Locate the cell with the specified text and output its [x, y] center coordinate. 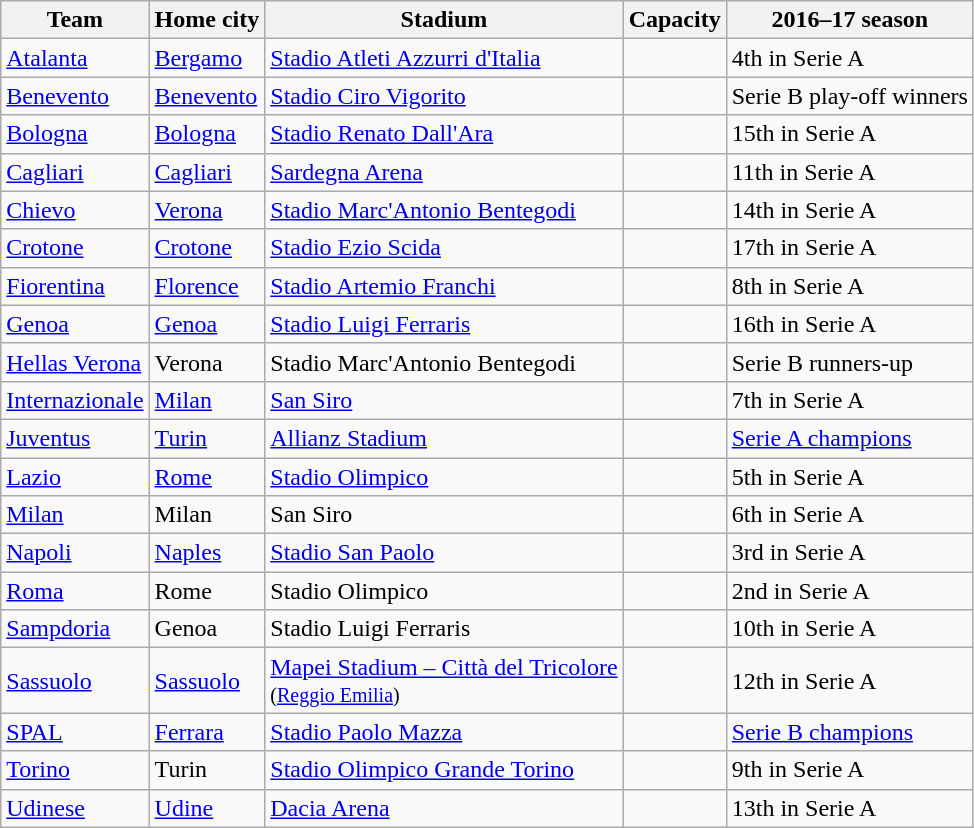
Napoli [75, 553]
Serie B runners-up [850, 362]
Juventus [75, 438]
Bergamo [207, 58]
14th in Serie A [850, 210]
9th in Serie A [850, 770]
Mapei Stadium – Città del Tricolore(Reggio Emilia) [444, 680]
Udine [207, 808]
Stadio Renato Dall'Ara [444, 134]
Stadium [444, 20]
2nd in Serie A [850, 591]
Fiorentina [75, 286]
Stadio Ezio Scida [444, 248]
Allianz Stadium [444, 438]
Stadio Atleti Azzurri d'Italia [444, 58]
Serie B champions [850, 732]
Lazio [75, 477]
Sardegna Arena [444, 172]
13th in Serie A [850, 808]
8th in Serie A [850, 286]
Home city [207, 20]
15th in Serie A [850, 134]
7th in Serie A [850, 400]
Stadio Olimpico Grande Torino [444, 770]
17th in Serie A [850, 248]
Atalanta [75, 58]
Stadio Ciro Vigorito [444, 96]
3rd in Serie A [850, 553]
Chievo [75, 210]
Stadio San Paolo [444, 553]
Udinese [75, 808]
12th in Serie A [850, 680]
16th in Serie A [850, 324]
Internazionale [75, 400]
5th in Serie A [850, 477]
Ferrara [207, 732]
6th in Serie A [850, 515]
Capacity [674, 20]
2016–17 season [850, 20]
Sampdoria [75, 629]
10th in Serie A [850, 629]
Serie A champions [850, 438]
Torino [75, 770]
Dacia Arena [444, 808]
Team [75, 20]
4th in Serie A [850, 58]
Stadio Paolo Mazza [444, 732]
Roma [75, 591]
SPAL [75, 732]
Serie B play-off winners [850, 96]
Florence [207, 286]
Stadio Artemio Franchi [444, 286]
Naples [207, 553]
11th in Serie A [850, 172]
Hellas Verona [75, 362]
